Return the (x, y) coordinate for the center point of the cell that contains the specified text.  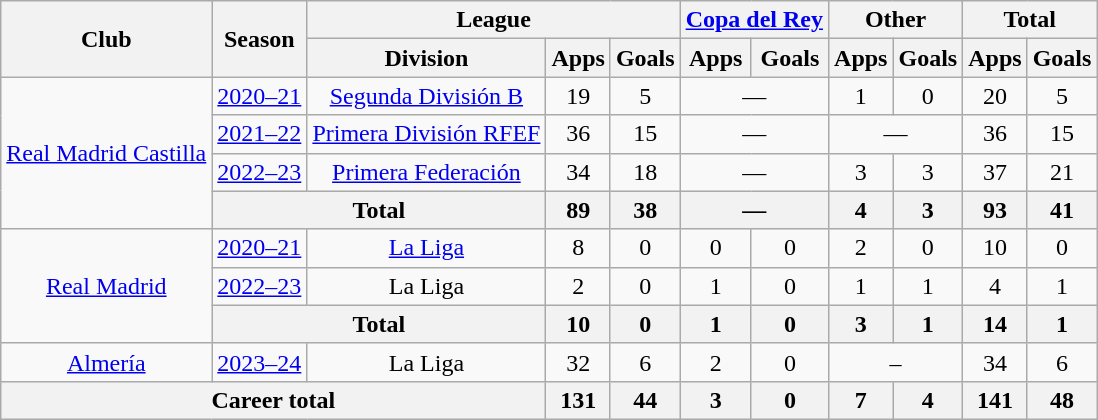
Division (426, 58)
League (494, 20)
Primera Federación (426, 172)
2023–24 (260, 362)
48 (1062, 400)
93 (995, 210)
Almería (106, 362)
Copa del Rey (754, 20)
Real Madrid (106, 286)
Segunda División B (426, 96)
8 (578, 248)
131 (578, 400)
89 (578, 210)
7 (861, 400)
Primera División RFEF (426, 134)
Other (896, 20)
19 (578, 96)
38 (645, 210)
14 (995, 324)
2021–22 (260, 134)
– (896, 362)
Season (260, 39)
44 (645, 400)
18 (645, 172)
32 (578, 362)
41 (1062, 210)
20 (995, 96)
37 (995, 172)
Club (106, 39)
Career total (274, 400)
Real Madrid Castilla (106, 153)
21 (1062, 172)
141 (995, 400)
